Find where the given text appears and provide that cell's center as [X, Y] coordinate. 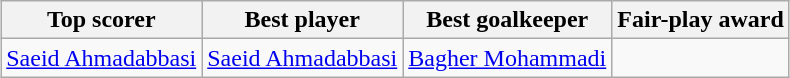
Top scorer [102, 20]
Bagher Mohammadi [508, 58]
Best goalkeeper [508, 20]
Fair-play award [700, 20]
Best player [302, 20]
